Search for the cell housing the specified text and yield its (x, y) center coordinate. 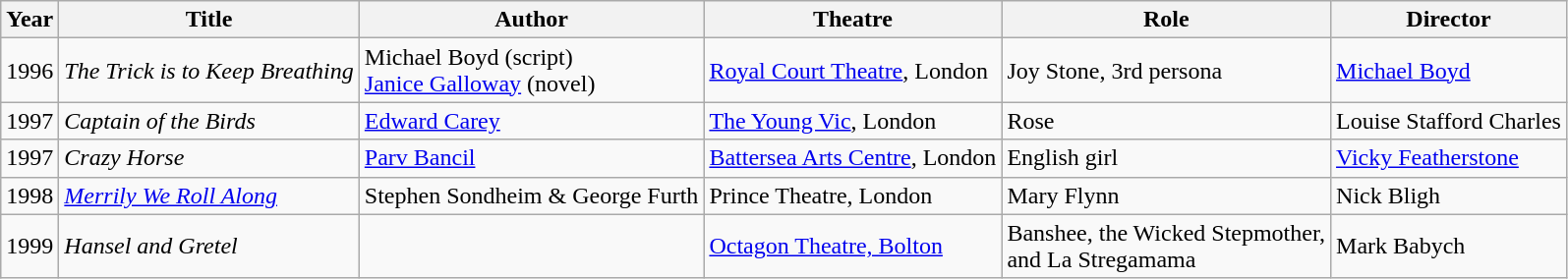
Nick Bligh (1449, 195)
Banshee, the Wicked Stepmother, and La Stregamama (1166, 246)
Hansel and Gretel (208, 246)
Vicky Featherstone (1449, 158)
1998 (29, 195)
Michael Boyd (script)Janice Galloway (novel) (531, 71)
The Trick is to Keep Breathing (208, 71)
Role (1166, 20)
Director (1449, 20)
Year (29, 20)
Octagon Theatre, Bolton (853, 246)
Theatre (853, 20)
Merrily We Roll Along (208, 195)
1996 (29, 71)
Mary Flynn (1166, 195)
Parv Bancil (531, 158)
Crazy Horse (208, 158)
Rose (1166, 121)
Michael Boyd (1449, 71)
Prince Theatre, London (853, 195)
Author (531, 20)
1999 (29, 246)
Battersea Arts Centre, London (853, 158)
Stephen Sondheim & George Furth (531, 195)
Mark Babych (1449, 246)
The Young Vic, London (853, 121)
Captain of the Birds (208, 121)
Royal Court Theatre, London (853, 71)
English girl (1166, 158)
Joy Stone, 3rd persona (1166, 71)
Title (208, 20)
Edward Carey (531, 121)
Louise Stafford Charles (1449, 121)
